Determine the [x, y] coordinate at the center of the cell enclosing the given text.  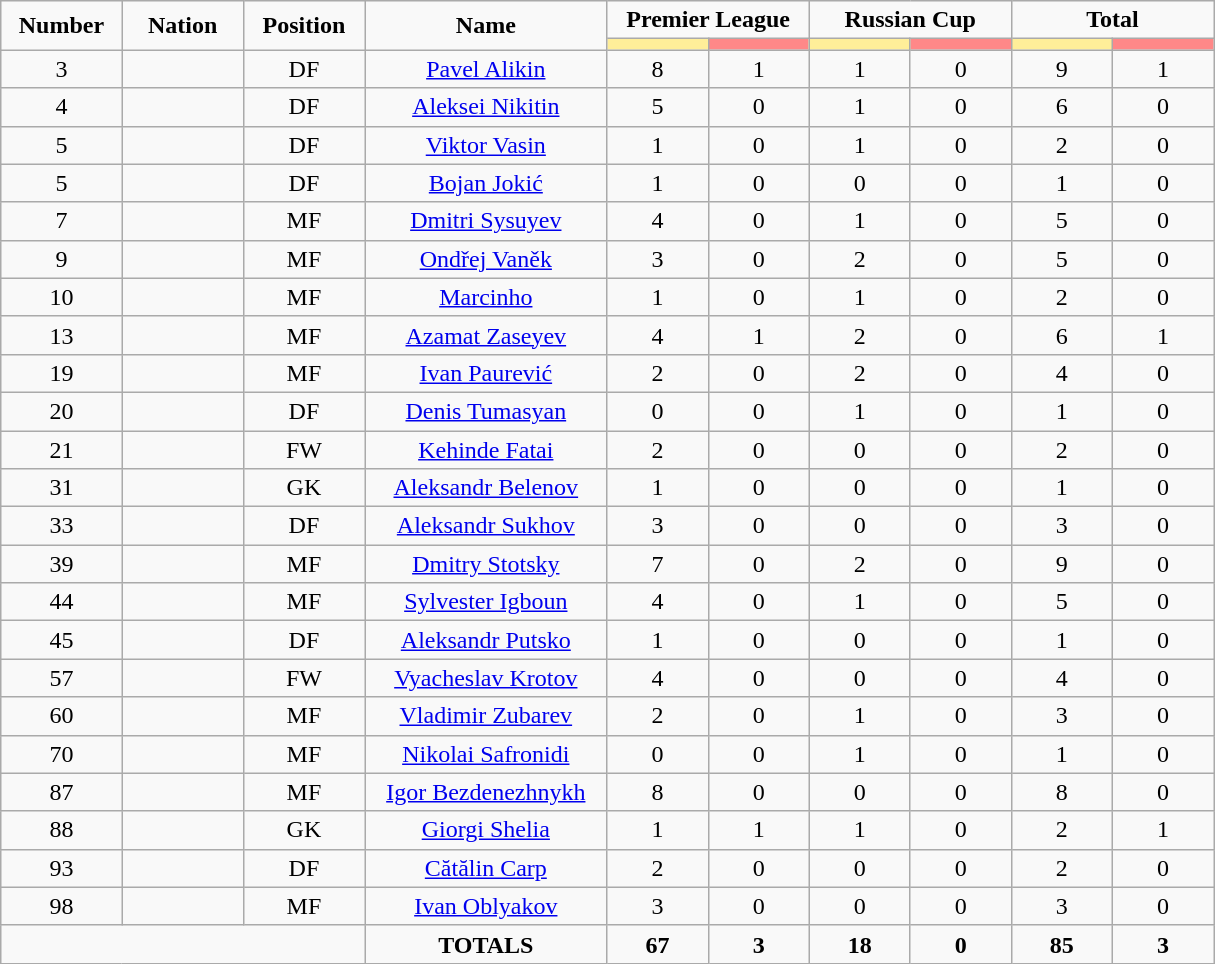
Denis Tumasyan [486, 411]
57 [62, 678]
20 [62, 411]
21 [62, 449]
Aleksei Nikitin [486, 107]
85 [1062, 944]
Dmitry Stotsky [486, 564]
Bojan Jokić [486, 183]
60 [62, 716]
98 [62, 906]
Aleksandr Sukhov [486, 526]
Position [304, 26]
Marcinho [486, 297]
39 [62, 564]
Ivan Paurević [486, 373]
Sylvester Igboun [486, 602]
19 [62, 373]
10 [62, 297]
Pavel Alikin [486, 69]
45 [62, 640]
Number [62, 26]
Igor Bezdenezhnykh [486, 792]
Giorgi Shelia [486, 830]
Dmitri Sysuyev [486, 221]
Aleksandr Belenov [486, 488]
Kehinde Fatai [486, 449]
Vladimir Zubarev [486, 716]
Azamat Zaseyev [486, 335]
Total [1112, 20]
18 [860, 944]
Viktor Vasin [486, 145]
67 [658, 944]
13 [62, 335]
33 [62, 526]
Premier League [708, 20]
Nation [182, 26]
Cătălin Carp [486, 868]
88 [62, 830]
Nikolai Safronidi [486, 754]
93 [62, 868]
Ondřej Vaněk [486, 259]
31 [62, 488]
Ivan Oblyakov [486, 906]
Aleksandr Putsko [486, 640]
Name [486, 26]
Russian Cup [910, 20]
87 [62, 792]
Vyacheslav Krotov [486, 678]
70 [62, 754]
TOTALS [486, 944]
44 [62, 602]
